Return (x, y) of the center of cell containing provided text 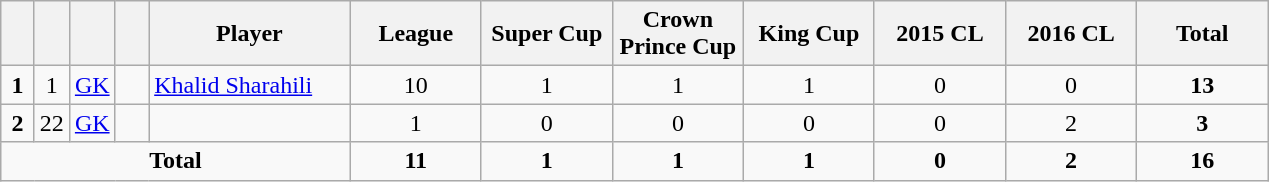
Crown Prince Cup (678, 34)
Player (250, 34)
Super Cup (546, 34)
3 (1202, 123)
16 (1202, 161)
13 (1202, 85)
2015 CL (940, 34)
11 (416, 161)
10 (416, 85)
22 (52, 123)
King Cup (808, 34)
Khalid Sharahili (250, 85)
2016 CL (1072, 34)
League (416, 34)
